Locate the cell with the specified text and output its [X, Y] center coordinate. 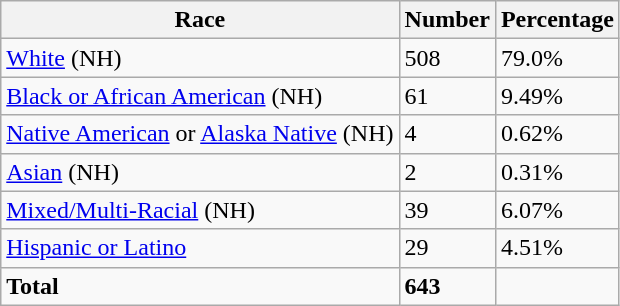
4 [447, 134]
Native American or Alaska Native (NH) [200, 134]
0.62% [557, 134]
61 [447, 96]
39 [447, 210]
Mixed/Multi-Racial (NH) [200, 210]
0.31% [557, 172]
Race [200, 20]
643 [447, 286]
Black or African American (NH) [200, 96]
9.49% [557, 96]
Asian (NH) [200, 172]
508 [447, 58]
4.51% [557, 248]
79.0% [557, 58]
Hispanic or Latino [200, 248]
2 [447, 172]
White (NH) [200, 58]
29 [447, 248]
6.07% [557, 210]
Number [447, 20]
Percentage [557, 20]
Total [200, 286]
